Provide the (x, y) coordinate of the cell's center where the given text is located.  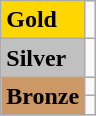
Gold (43, 20)
Silver (43, 58)
Bronze (43, 96)
